From the cell containing the given text, extract its center point as [x, y] coordinate. 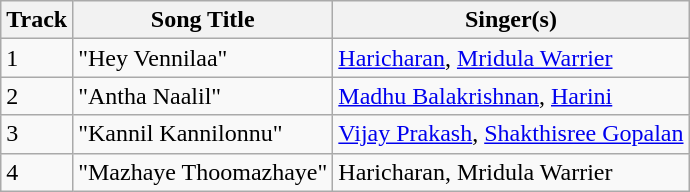
"Kannil Kannilonnu" [203, 134]
"Mazhaye Thoomazhaye" [203, 172]
2 [37, 96]
1 [37, 58]
4 [37, 172]
Vijay Prakash, Shakthisree Gopalan [511, 134]
"Hey Vennilaa" [203, 58]
"Antha Naalil" [203, 96]
Track [37, 20]
Madhu Balakrishnan, Harini [511, 96]
Song Title [203, 20]
3 [37, 134]
Singer(s) [511, 20]
